Extract the (X, Y) coordinate from the center of the cell holding the provided text.  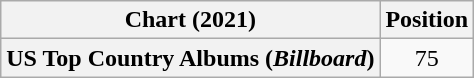
Position (427, 20)
75 (427, 58)
Chart (2021) (190, 20)
US Top Country Albums (Billboard) (190, 58)
